Determine the (X, Y) coordinate at the center of the cell enclosing the given text.  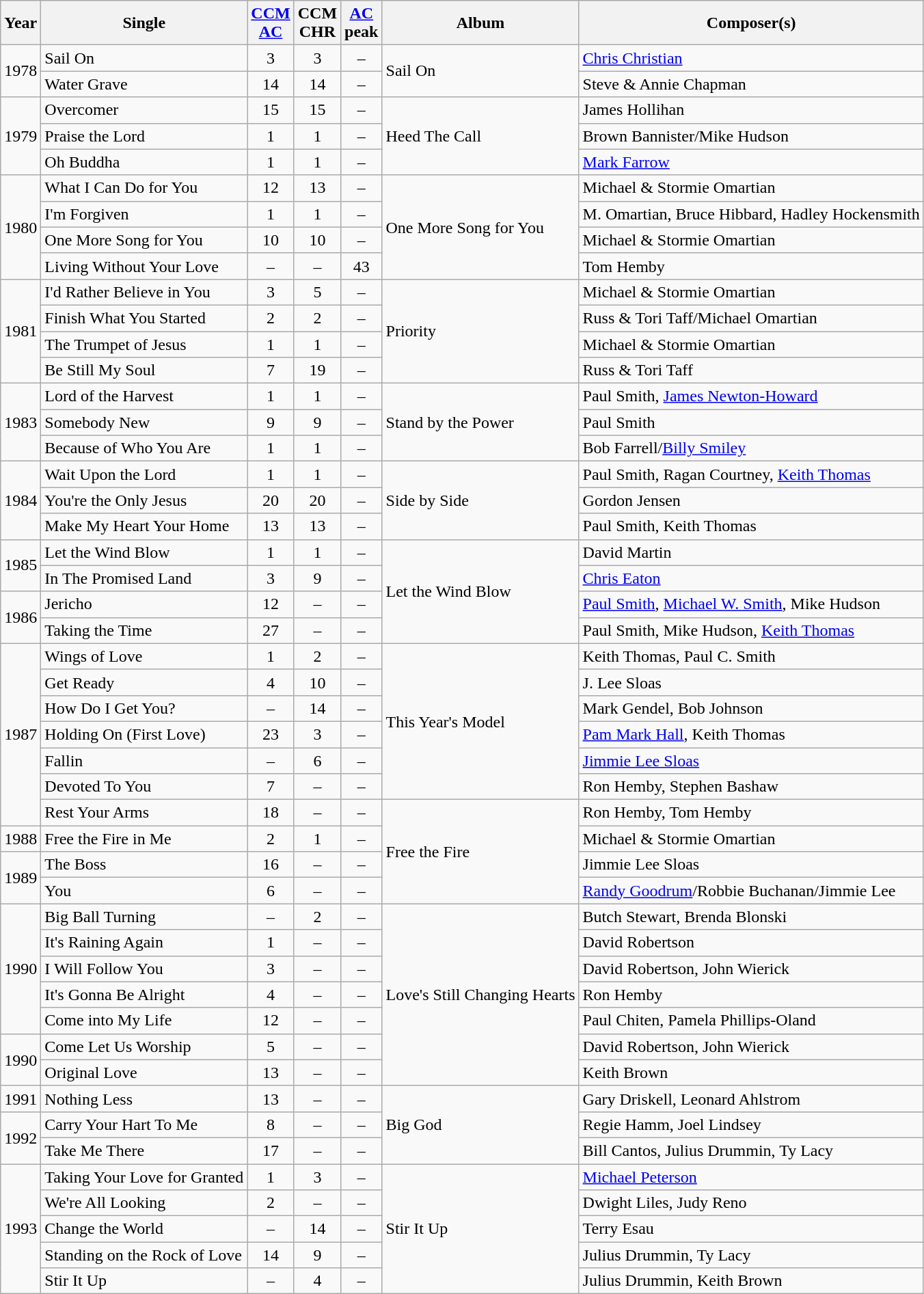
18 (271, 813)
Michael Peterson (751, 1176)
I'm Forgiven (144, 214)
Dwight Liles, Judy Reno (751, 1203)
It's Raining Again (144, 943)
Paul Smith, Michael W. Smith, Mike Hudson (751, 604)
Randy Goodrum/Robbie Buchanan/Jimmie Lee (751, 891)
You (144, 891)
Mark Farrow (751, 162)
1985 (21, 565)
1978 (21, 71)
Free the Fire (480, 852)
Regie Hamm, Joel Lindsey (751, 1124)
Free the Fire in Me (144, 839)
Paul Smith, James Newton-Howard (751, 396)
Gordon Jensen (751, 500)
Lord of the Harvest (144, 396)
Be Still My Soul (144, 370)
How Do I Get You? (144, 708)
Come Let Us Worship (144, 1047)
Taking the Time (144, 630)
Butch Stewart, Brenda Blonski (751, 917)
It's Gonna Be Alright (144, 995)
Paul Chiten, Pamela Phillips-Oland (751, 1021)
Change the World (144, 1229)
1979 (21, 136)
1987 (21, 734)
Devoted To You (144, 787)
Steve & Annie Chapman (751, 84)
Living Without Your Love (144, 266)
Because of Who You Are (144, 448)
Priority (480, 331)
1991 (21, 1098)
Julius Drummin, Ty Lacy (751, 1255)
Carry Your Hart To Me (144, 1124)
I Will Follow You (144, 969)
Holding On (First Love) (144, 734)
Paul Smith, Mike Hudson, Keith Thomas (751, 630)
Tom Hemby (751, 266)
Rest Your Arms (144, 813)
Terry Esau (751, 1229)
Original Love (144, 1073)
Paul Smith (751, 422)
1984 (21, 500)
Fallin (144, 761)
Ron Hemby (751, 995)
CCM AC (271, 23)
Gary Driskell, Leonard Ahlstrom (751, 1098)
CCM CHR (317, 23)
1992 (21, 1137)
Big Ball Turning (144, 917)
J. Lee Sloas (751, 682)
16 (271, 865)
1993 (21, 1228)
Single (144, 23)
This Year's Model (480, 721)
8 (271, 1124)
Ron Hemby, Tom Hemby (751, 813)
Brown Bannister/Mike Hudson (751, 136)
19 (317, 370)
James Hollihan (751, 110)
Russ & Tori Taff (751, 370)
1986 (21, 617)
1989 (21, 878)
27 (271, 630)
Finish What You Started (144, 318)
The Trumpet of Jesus (144, 344)
Oh Buddha (144, 162)
Bill Cantos, Julius Drummin, Ty Lacy (751, 1150)
Keith Brown (751, 1073)
Mark Gendel, Bob Johnson (751, 708)
Ron Hemby, Stephen Bashaw (751, 787)
Wait Upon the Lord (144, 474)
Big God (480, 1124)
M. Omartian, Bruce Hibbard, Hadley Hockensmith (751, 214)
Standing on the Rock of Love (144, 1255)
Love's Still Changing Hearts (480, 995)
Praise the Lord (144, 136)
Jericho (144, 604)
1981 (21, 331)
Julius Drummin, Keith Brown (751, 1281)
Get Ready (144, 682)
Stand by the Power (480, 422)
23 (271, 734)
Overcomer (144, 110)
I'd Rather Believe in You (144, 292)
1983 (21, 422)
David Robertson (751, 943)
Paul Smith, Ragan Courtney, Keith Thomas (751, 474)
Side by Side (480, 500)
Nothing Less (144, 1098)
1988 (21, 839)
Make My Heart Your Home (144, 526)
David Martin (751, 552)
Chris Eaton (751, 578)
Come into My Life (144, 1021)
Keith Thomas, Paul C. Smith (751, 656)
What I Can Do for You (144, 188)
Water Grave (144, 84)
1980 (21, 227)
Take Me There (144, 1150)
Pam Mark Hall, Keith Thomas (751, 734)
AC peak (362, 23)
Wings of Love (144, 656)
Composer(s) (751, 23)
17 (271, 1150)
Album (480, 23)
The Boss (144, 865)
Chris Christian (751, 58)
Paul Smith, Keith Thomas (751, 526)
In The Promised Land (144, 578)
Year (21, 23)
Taking Your Love for Granted (144, 1176)
Bob Farrell/Billy Smiley (751, 448)
Somebody New (144, 422)
Heed The Call (480, 136)
We're All Looking (144, 1203)
You're the Only Jesus (144, 500)
Russ & Tori Taff/Michael Omartian (751, 318)
43 (362, 266)
